Identify which cell holds the provided text, then report its (x, y) central coordinate. 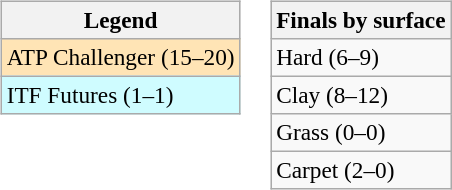
ITF Futures (1–1) (120, 95)
Legend (120, 20)
Grass (0–0) (361, 133)
Clay (8–12) (361, 95)
Hard (6–9) (361, 57)
Carpet (2–0) (361, 171)
Finals by surface (361, 20)
ATP Challenger (15–20) (120, 57)
